For the text-containing cell, return its midpoint in (x, y) coordinate format. 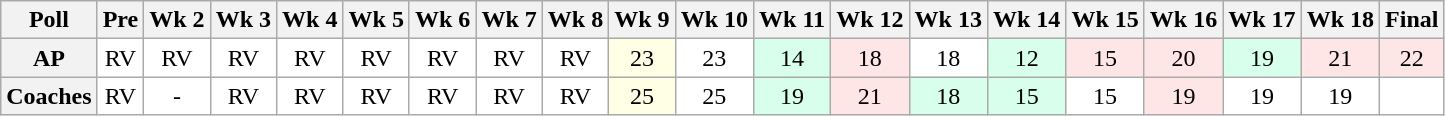
22 (1412, 58)
Wk 7 (509, 20)
Wk 9 (642, 20)
Wk 3 (243, 20)
Wk 18 (1340, 20)
Wk 10 (714, 20)
- (177, 96)
Wk 4 (310, 20)
AP (49, 58)
12 (1026, 58)
Wk 5 (376, 20)
Wk 13 (948, 20)
20 (1183, 58)
Wk 2 (177, 20)
Wk 11 (792, 20)
Wk 15 (1105, 20)
Pre (120, 20)
Wk 8 (575, 20)
Wk 6 (442, 20)
14 (792, 58)
Poll (49, 20)
Wk 16 (1183, 20)
Wk 12 (870, 20)
Coaches (49, 96)
Final (1412, 20)
Wk 17 (1262, 20)
Wk 14 (1026, 20)
